Determine the [x, y] coordinate at the center of the cell enclosing the given text.  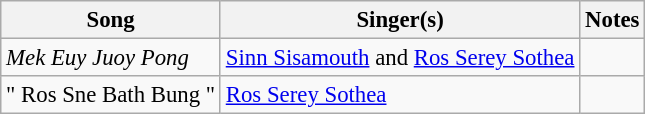
Ros Serey Sothea [400, 95]
Singer(s) [400, 20]
Sinn Sisamouth and Ros Serey Sothea [400, 58]
Notes [612, 20]
Song [111, 20]
" Ros Sne Bath Bung " [111, 95]
Mek Euy Juoy Pong [111, 58]
